Output the [x, y] coordinate of the center of the cell containing the given text.  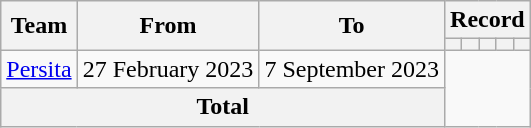
To [352, 26]
From [168, 26]
Record [488, 20]
7 September 2023 [352, 69]
Total [223, 107]
Team [39, 26]
27 February 2023 [168, 69]
Persita [39, 69]
